Scan for the cell matching the given text and deliver its (x, y) coordinate at center. 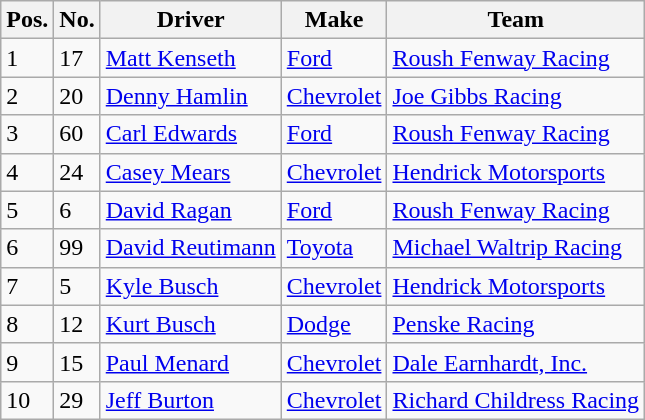
Michael Waltrip Racing (516, 248)
3 (28, 134)
Paul Menard (190, 362)
Dodge (334, 324)
Denny Hamlin (190, 96)
Richard Childress Racing (516, 400)
10 (28, 400)
Penske Racing (516, 324)
Jeff Burton (190, 400)
Kyle Busch (190, 286)
9 (28, 362)
1 (28, 58)
Matt Kenseth (190, 58)
15 (77, 362)
Casey Mears (190, 172)
2 (28, 96)
8 (28, 324)
Carl Edwards (190, 134)
29 (77, 400)
Team (516, 20)
Kurt Busch (190, 324)
Dale Earnhardt, Inc. (516, 362)
David Reutimann (190, 248)
David Ragan (190, 210)
Toyota (334, 248)
Make (334, 20)
No. (77, 20)
24 (77, 172)
12 (77, 324)
17 (77, 58)
99 (77, 248)
20 (77, 96)
60 (77, 134)
Joe Gibbs Racing (516, 96)
7 (28, 286)
Driver (190, 20)
Pos. (28, 20)
4 (28, 172)
